Scan for the cell matching the given text and deliver its (x, y) coordinate at center. 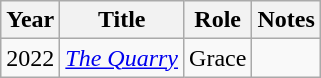
The Quarry (122, 58)
2022 (30, 58)
Notes (286, 20)
Grace (218, 58)
Title (122, 20)
Role (218, 20)
Year (30, 20)
